From the cell containing the given text, extract its center point as (x, y) coordinate. 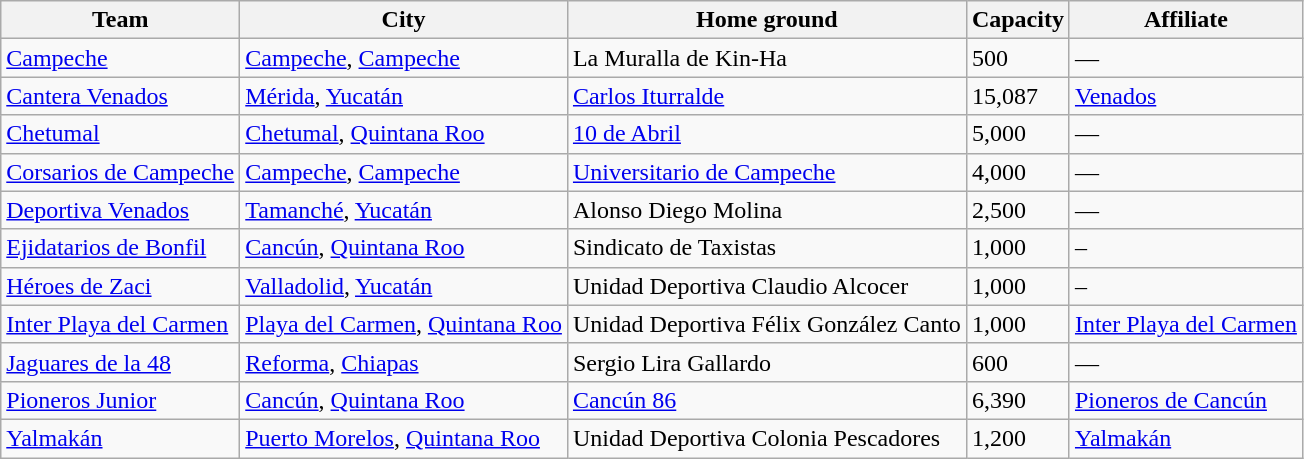
Puerto Morelos, Quintana Roo (404, 438)
Ejidatarios de Bonfil (120, 248)
Affiliate (1186, 20)
Sergio Lira Gallardo (766, 362)
Chetumal (120, 134)
Team (120, 20)
600 (1018, 362)
6,390 (1018, 400)
1,200 (1018, 438)
Campeche (120, 58)
4,000 (1018, 172)
Venados (1186, 96)
Valladolid, Yucatán (404, 286)
Sindicato de Taxistas (766, 248)
Reforma, Chiapas (404, 362)
Playa del Carmen, Quintana Roo (404, 324)
10 de Abril (766, 134)
Alonso Diego Molina (766, 210)
Cancún 86 (766, 400)
15,087 (1018, 96)
Corsarios de Campeche (120, 172)
Deportiva Venados (120, 210)
Unidad Deportiva Claudio Alcocer (766, 286)
Capacity (1018, 20)
La Muralla de Kin-Ha (766, 58)
City (404, 20)
Tamanché, Yucatán (404, 210)
Unidad Deportiva Félix González Canto (766, 324)
Pioneros Junior (120, 400)
Pioneros de Cancún (1186, 400)
Carlos Iturralde (766, 96)
Universitario de Campeche (766, 172)
Mérida, Yucatán (404, 96)
Chetumal, Quintana Roo (404, 134)
Jaguares de la 48 (120, 362)
Unidad Deportiva Colonia Pescadores (766, 438)
Héroes de Zaci (120, 286)
Home ground (766, 20)
500 (1018, 58)
2,500 (1018, 210)
Cantera Venados (120, 96)
5,000 (1018, 134)
